Locate the cell with the specified text and output its [x, y] center coordinate. 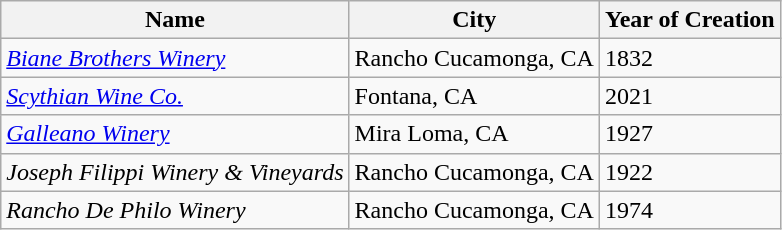
Rancho De Philo Winery [175, 210]
1927 [690, 134]
Galleano Winery [175, 134]
Year of Creation [690, 20]
Joseph Filippi Winery & Vineyards [175, 172]
Fontana, CA [474, 96]
Name [175, 20]
1832 [690, 58]
Scythian Wine Co. [175, 96]
2021 [690, 96]
Biane Brothers Winery [175, 58]
City [474, 20]
1922 [690, 172]
Mira Loma, CA [474, 134]
1974 [690, 210]
